Detect which cell encompasses the target text, then output its [x, y] center coordinate. 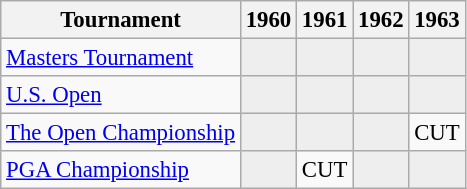
Tournament [121, 20]
The Open Championship [121, 133]
PGA Championship [121, 170]
1960 [268, 20]
1962 [381, 20]
U.S. Open [121, 95]
Masters Tournament [121, 58]
1961 [325, 20]
1963 [437, 20]
